Locate the cell with the specified text and output its [X, Y] center coordinate. 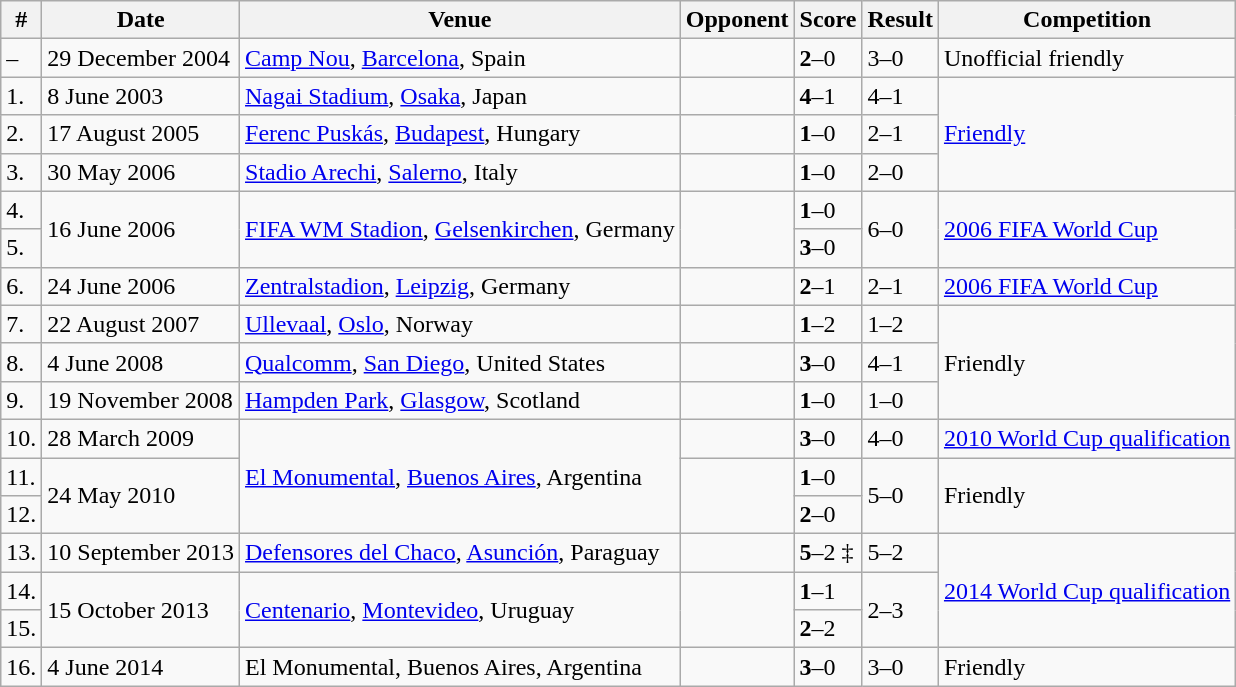
14. [22, 591]
28 March 2009 [141, 438]
4 June 2014 [141, 667]
Hampden Park, Glasgow, Scotland [460, 400]
12. [22, 515]
16. [22, 667]
Stadio Arechi, Salerno, Italy [460, 172]
6–0 [900, 229]
# [22, 20]
Zentralstadion, Leipzig, Germany [460, 286]
8 June 2003 [141, 96]
Ferenc Puskás, Budapest, Hungary [460, 134]
Qualcomm, San Diego, United States [460, 362]
Competition [1086, 20]
24 June 2006 [141, 286]
5–2 [900, 553]
17 August 2005 [141, 134]
2010 World Cup qualification [1086, 438]
24 May 2010 [141, 496]
Date [141, 20]
22 August 2007 [141, 324]
10 September 2013 [141, 553]
2. [22, 134]
2–2 [828, 629]
10. [22, 438]
8. [22, 362]
2014 World Cup qualification [1086, 591]
Centenario, Montevideo, Uruguay [460, 610]
30 May 2006 [141, 172]
FIFA WM Stadion, Gelsenkirchen, Germany [460, 229]
9. [22, 400]
Unofficial friendly [1086, 58]
5. [22, 248]
15. [22, 629]
Defensores del Chaco, Asunción, Paraguay [460, 553]
Ullevaal, Oslo, Norway [460, 324]
Opponent [737, 20]
Score [828, 20]
13. [22, 553]
3. [22, 172]
Nagai Stadium, Osaka, Japan [460, 96]
4. [22, 210]
Camp Nou, Barcelona, Spain [460, 58]
1. [22, 96]
4–0 [900, 438]
29 December 2004 [141, 58]
7. [22, 324]
5–0 [900, 496]
– [22, 58]
Venue [460, 20]
15 October 2013 [141, 610]
6. [22, 286]
2–3 [900, 610]
19 November 2008 [141, 400]
1–1 [828, 591]
11. [22, 477]
Result [900, 20]
16 June 2006 [141, 229]
5–2 ‡ [828, 553]
4 June 2008 [141, 362]
